Provide the [X, Y] coordinate of the cell's center where the given text is located.  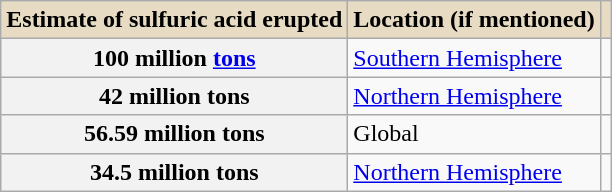
Southern Hemisphere [474, 58]
34.5 million tons [174, 172]
42 million tons [174, 96]
Global [474, 134]
Location (if mentioned) [474, 20]
100 million tons [174, 58]
Estimate of sulfuric acid erupted [174, 20]
56.59 million tons [174, 134]
